Scan for the cell matching the given text and deliver its (X, Y) coordinate at center. 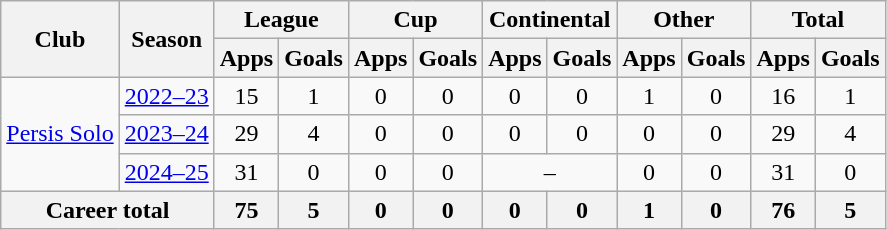
2024–25 (166, 172)
Total (818, 20)
Other (684, 20)
– (550, 172)
League (281, 20)
Season (166, 39)
Persis Solo (60, 134)
Continental (550, 20)
16 (783, 96)
Cup (415, 20)
Career total (108, 210)
2022–23 (166, 96)
15 (246, 96)
75 (246, 210)
Club (60, 39)
76 (783, 210)
2023–24 (166, 134)
